Output the [X, Y] coordinate of the center of the cell containing the given text.  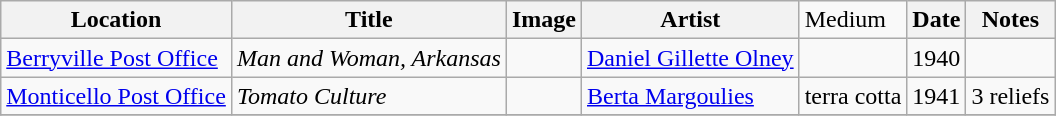
Berta Margoulies [690, 96]
Image [544, 20]
Date [936, 20]
Artist [690, 20]
Man and Woman, Arkansas [368, 58]
Daniel Gillette Olney [690, 58]
Location [116, 20]
Monticello Post Office [116, 96]
Medium [853, 20]
1941 [936, 96]
Berryville Post Office [116, 58]
Tomato Culture [368, 96]
terra cotta [853, 96]
3 reliefs [1010, 96]
1940 [936, 58]
Title [368, 20]
Notes [1010, 20]
